Find where the given text appears and provide that cell's center as (X, Y) coordinate. 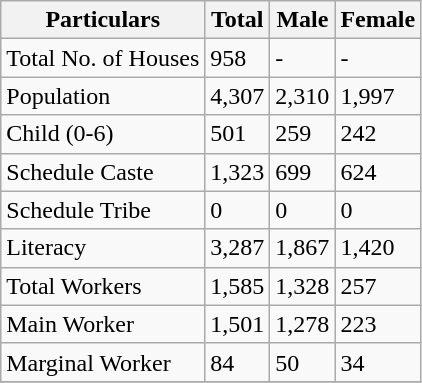
3,287 (238, 248)
257 (378, 286)
259 (302, 134)
34 (378, 362)
Male (302, 20)
Schedule Caste (103, 172)
84 (238, 362)
Total Workers (103, 286)
501 (238, 134)
Child (0-6) (103, 134)
Literacy (103, 248)
223 (378, 324)
958 (238, 58)
242 (378, 134)
1,867 (302, 248)
Total (238, 20)
1,997 (378, 96)
Schedule Tribe (103, 210)
1,420 (378, 248)
Population (103, 96)
2,310 (302, 96)
Female (378, 20)
50 (302, 362)
4,307 (238, 96)
Marginal Worker (103, 362)
1,278 (302, 324)
1,323 (238, 172)
699 (302, 172)
Particulars (103, 20)
1,328 (302, 286)
Total No. of Houses (103, 58)
Main Worker (103, 324)
1,501 (238, 324)
1,585 (238, 286)
624 (378, 172)
